Provide the [x, y] coordinate of the cell's center where the given text is located.  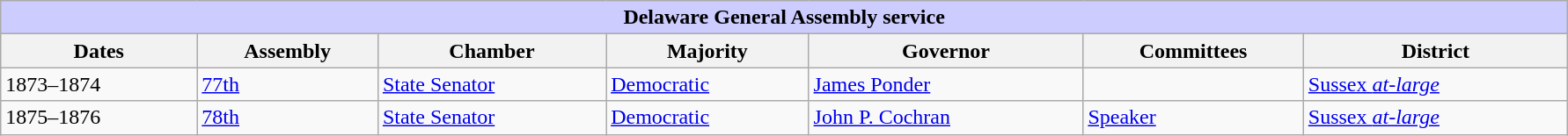
Speaker [1193, 118]
77th [288, 84]
1875–1876 [99, 118]
District [1435, 51]
James Ponder [946, 84]
Dates [99, 51]
Majority [707, 51]
Committees [1193, 51]
78th [288, 118]
Assembly [288, 51]
Delaware General Assembly service [785, 18]
Chamber [491, 51]
Governor [946, 51]
John P. Cochran [946, 118]
1873–1874 [99, 84]
